Determine the [X, Y] coordinate at the center of the cell enclosing the given text.  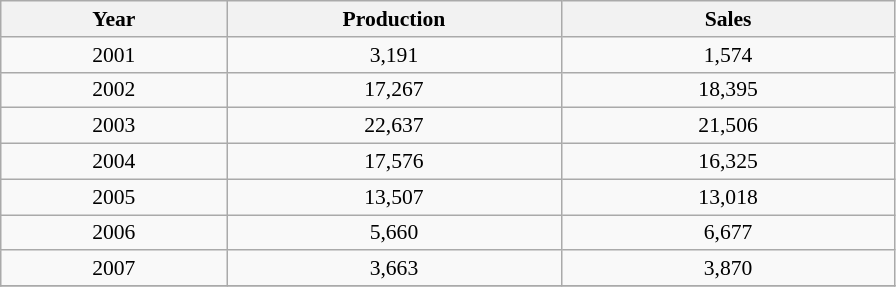
13,018 [728, 197]
13,507 [394, 197]
16,325 [728, 162]
2005 [114, 197]
2004 [114, 162]
1,574 [728, 55]
17,576 [394, 162]
2003 [114, 126]
5,660 [394, 233]
3,191 [394, 55]
22,637 [394, 126]
18,395 [728, 90]
2002 [114, 90]
3,663 [394, 269]
Production [394, 19]
3,870 [728, 269]
6,677 [728, 233]
17,267 [394, 90]
Year [114, 19]
21,506 [728, 126]
2006 [114, 233]
2007 [114, 269]
Sales [728, 19]
2001 [114, 55]
